Locate the cell with the specified text and output its [x, y] center coordinate. 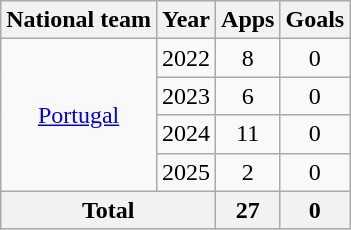
National team [79, 20]
11 [248, 134]
Total [108, 210]
Goals [315, 20]
6 [248, 96]
2024 [186, 134]
Apps [248, 20]
Year [186, 20]
Portugal [79, 115]
2025 [186, 172]
27 [248, 210]
2023 [186, 96]
2 [248, 172]
2022 [186, 58]
8 [248, 58]
